Scan for the cell matching the given text and deliver its [x, y] coordinate at center. 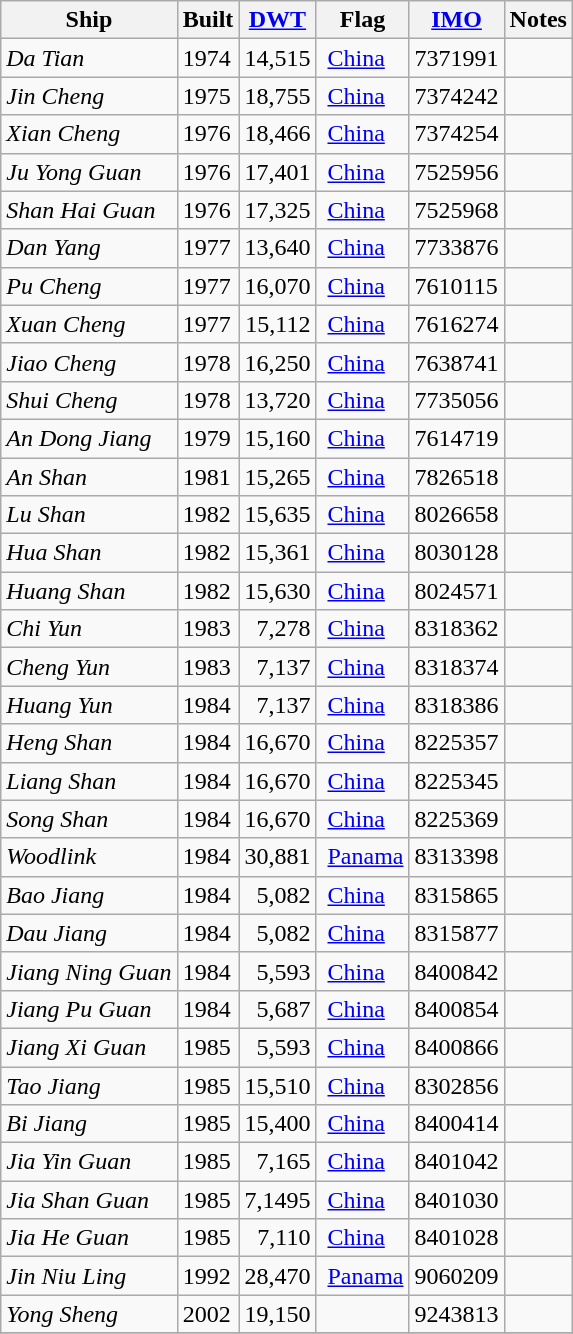
Jia Yin Guan [89, 1162]
7614719 [456, 438]
16,250 [278, 362]
15,510 [278, 1085]
15,160 [278, 438]
Jiang Ning Guan [89, 971]
15,400 [278, 1124]
Shui Cheng [89, 400]
8315865 [456, 895]
18,466 [278, 134]
7,1495 [278, 1200]
7371991 [456, 58]
8225345 [456, 781]
7616274 [456, 324]
1992 [208, 1276]
Bi Jiang [89, 1124]
15,630 [278, 591]
8401030 [456, 1200]
7638741 [456, 362]
Jin Cheng [89, 96]
7,110 [278, 1238]
Jiang Xi Guan [89, 1047]
1975 [208, 96]
16,070 [278, 286]
Bao Jiang [89, 895]
Flag [362, 20]
8318362 [456, 629]
8400842 [456, 971]
DWT [278, 20]
1979 [208, 438]
IMO [456, 20]
17,325 [278, 210]
8400866 [456, 1047]
Jin Niu Ling [89, 1276]
9243813 [456, 1314]
Xuan Cheng [89, 324]
19,150 [278, 1314]
Hua Shan [89, 553]
8302856 [456, 1085]
14,515 [278, 58]
8318374 [456, 667]
8315877 [456, 933]
15,265 [278, 477]
7374254 [456, 134]
Jiang Pu Guan [89, 1009]
8225369 [456, 819]
Shan Hai Guan [89, 210]
9060209 [456, 1276]
Da Tian [89, 58]
Lu Shan [89, 515]
7735056 [456, 400]
7,278 [278, 629]
8318386 [456, 705]
1974 [208, 58]
7826518 [456, 477]
7610115 [456, 286]
15,112 [278, 324]
Huang Yun [89, 705]
Built [208, 20]
17,401 [278, 172]
8400854 [456, 1009]
Ship [89, 20]
8225357 [456, 743]
Song Shan [89, 819]
Woodlink [89, 857]
An Shan [89, 477]
15,635 [278, 515]
Cheng Yun [89, 667]
8024571 [456, 591]
7,165 [278, 1162]
30,881 [278, 857]
13,640 [278, 248]
2002 [208, 1314]
Liang Shan [89, 781]
8401042 [456, 1162]
Heng Shan [89, 743]
8401028 [456, 1238]
8026658 [456, 515]
18,755 [278, 96]
Jia He Guan [89, 1238]
Xian Cheng [89, 134]
8313398 [456, 857]
Dan Yang [89, 248]
Jiao Cheng [89, 362]
15,361 [278, 553]
Yong Sheng [89, 1314]
Notes [538, 20]
Tao Jiang [89, 1085]
7525968 [456, 210]
Jia Shan Guan [89, 1200]
8030128 [456, 553]
1981 [208, 477]
Chi Yun [89, 629]
Dau Jiang [89, 933]
7525956 [456, 172]
8400414 [456, 1124]
Huang Shan [89, 591]
28,470 [278, 1276]
5,687 [278, 1009]
Ju Yong Guan [89, 172]
7374242 [456, 96]
An Dong Jiang [89, 438]
7733876 [456, 248]
13,720 [278, 400]
Pu Cheng [89, 286]
